Search for the cell housing the specified text and yield its (X, Y) center coordinate. 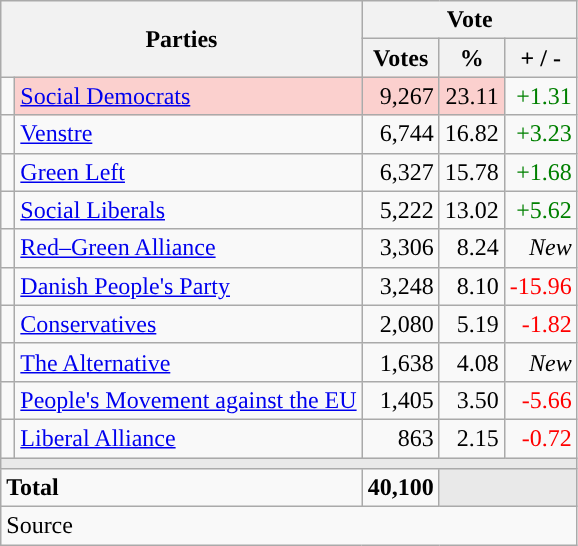
3.50 (472, 400)
9,267 (400, 96)
+1.31 (540, 96)
Red–Green Alliance (188, 248)
People's Movement against the EU (188, 400)
-0.72 (540, 438)
Total (182, 488)
13.02 (472, 210)
-15.96 (540, 286)
23.11 (472, 96)
15.78 (472, 172)
Source (290, 526)
% (472, 58)
-1.82 (540, 324)
6,327 (400, 172)
Social Liberals (188, 210)
-5.66 (540, 400)
+1.68 (540, 172)
4.08 (472, 362)
Social Democrats (188, 96)
+ / - (540, 58)
1,405 (400, 400)
1,638 (400, 362)
+5.62 (540, 210)
40,100 (400, 488)
Danish People's Party (188, 286)
Votes (400, 58)
Liberal Alliance (188, 438)
Parties (182, 39)
3,248 (400, 286)
5,222 (400, 210)
2,080 (400, 324)
8.10 (472, 286)
863 (400, 438)
Venstre (188, 134)
16.82 (472, 134)
3,306 (400, 248)
The Alternative (188, 362)
8.24 (472, 248)
6,744 (400, 134)
2.15 (472, 438)
Vote (470, 20)
Green Left (188, 172)
5.19 (472, 324)
+3.23 (540, 134)
Conservatives (188, 324)
